Extract the [X, Y] coordinate from the center of the cell holding the provided text.  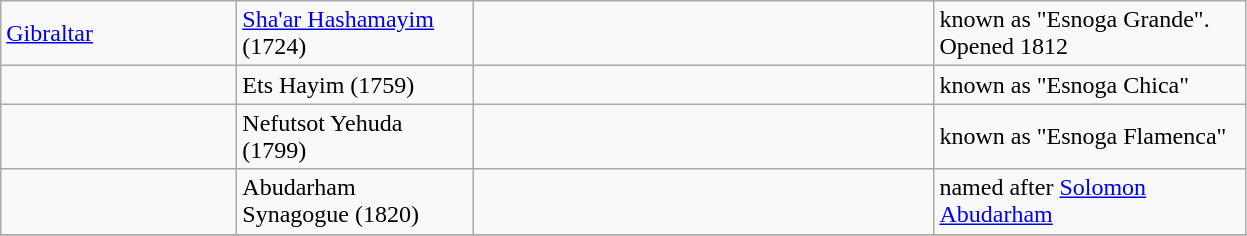
Gibraltar [119, 34]
named after Solomon Abudarham [1090, 202]
Sha'ar Hashamayim (1724) [355, 34]
Abudarham Synagogue (1820) [355, 202]
Nefutsot Yehuda (1799) [355, 136]
known as "Esnoga Grande". Opened 1812 [1090, 34]
Ets Hayim (1759) [355, 85]
known as "Esnoga Flamenca" [1090, 136]
known as "Esnoga Chica" [1090, 85]
